Return (x, y) of the center of cell containing provided text 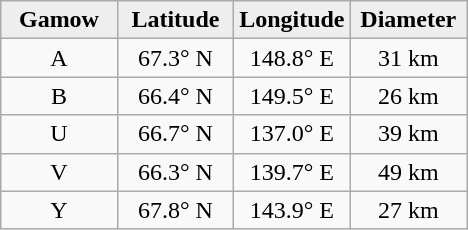
U (59, 134)
143.9° E (292, 210)
67.3° N (175, 58)
66.7° N (175, 134)
Longitude (292, 20)
B (59, 96)
Gamow (59, 20)
66.4° N (175, 96)
66.3° N (175, 172)
39 km (408, 134)
148.8° E (292, 58)
A (59, 58)
26 km (408, 96)
Y (59, 210)
67.8° N (175, 210)
V (59, 172)
Latitude (175, 20)
149.5° E (292, 96)
137.0° E (292, 134)
49 km (408, 172)
31 km (408, 58)
139.7° E (292, 172)
27 km (408, 210)
Diameter (408, 20)
